For the text-containing cell, return its midpoint in [x, y] coordinate format. 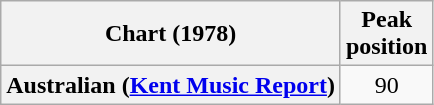
90 [386, 85]
Australian (Kent Music Report) [171, 85]
Peakposition [386, 34]
Chart (1978) [171, 34]
